Locate the cell with the specified text and output its [x, y] center coordinate. 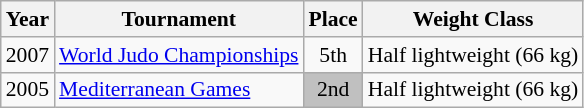
Weight Class [474, 19]
Mediterranean Games [178, 90]
2nd [332, 90]
5th [332, 55]
Tournament [178, 19]
Year [28, 19]
2007 [28, 55]
Place [332, 19]
World Judo Championships [178, 55]
2005 [28, 90]
